From the cell containing the given text, extract its center point as (X, Y) coordinate. 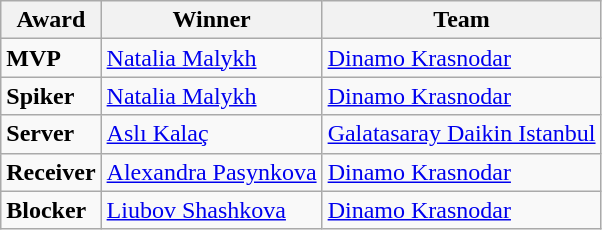
Blocker (51, 210)
Server (51, 134)
Liubov Shashkova (212, 210)
Award (51, 20)
Spiker (51, 96)
Receiver (51, 172)
Winner (212, 20)
Aslı Kalaç (212, 134)
Galatasaray Daikin Istanbul (462, 134)
MVP (51, 58)
Team (462, 20)
Alexandra Pasynkova (212, 172)
